Search for the cell housing the specified text and yield its [X, Y] center coordinate. 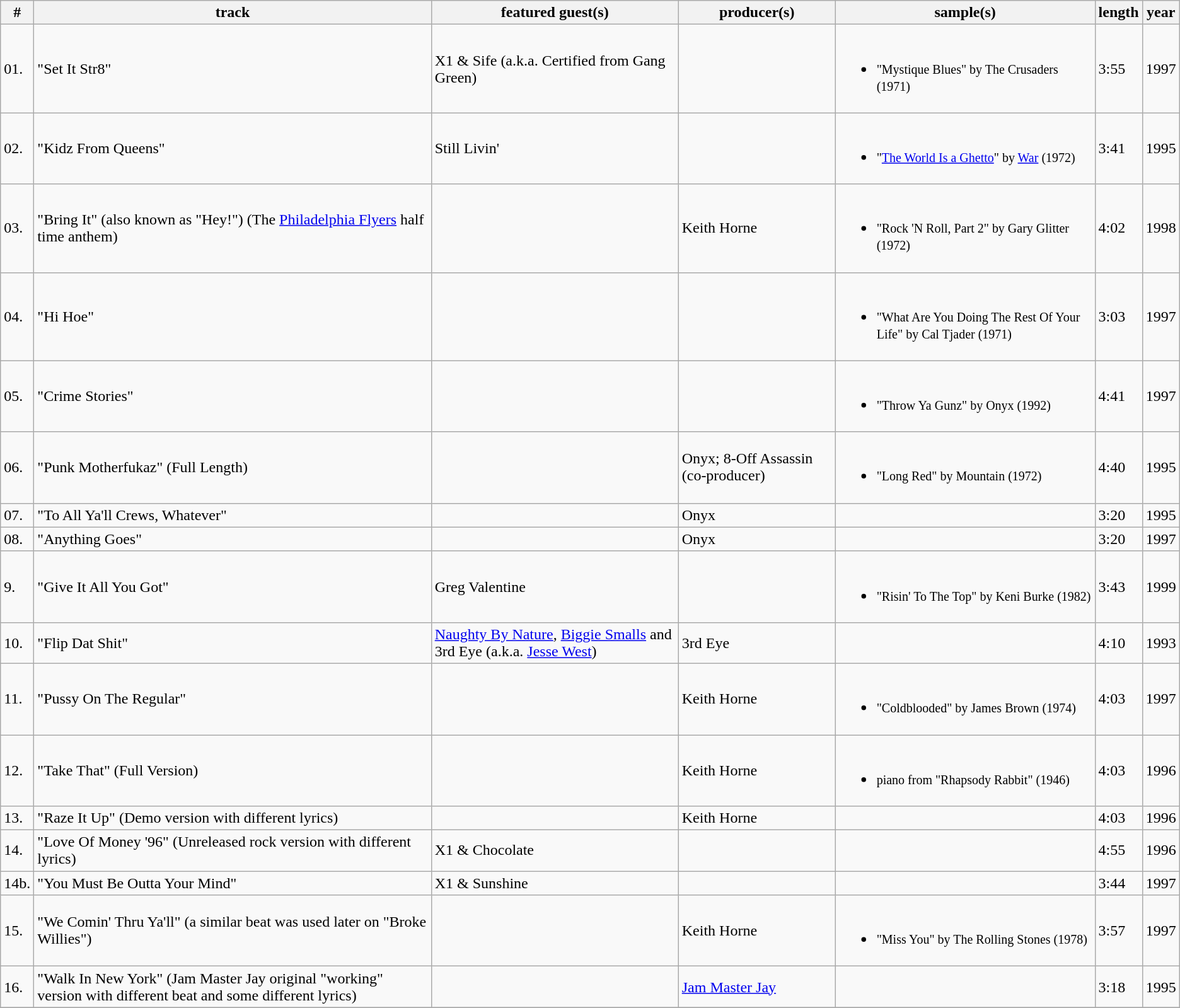
4:55 [1118, 851]
"Give It All You Got" [233, 586]
X1 & Sife (a.k.a. Certified from Gang Green) [555, 69]
Onyx; 8-Off Assassin (co-producer) [756, 468]
3:55 [1118, 69]
14. [18, 851]
track [233, 13]
12. [18, 770]
"Flip Dat Shit" [233, 643]
X1 & Sunshine [555, 883]
"Anything Goes" [233, 539]
04. [18, 316]
07. [18, 515]
"Pussy On The Regular" [233, 698]
"Love Of Money '96" (Unreleased rock version with different lyrics) [233, 851]
9. [18, 586]
15. [18, 930]
producer(s) [756, 13]
"Throw Ya Gunz" by Onyx (1992) [965, 396]
08. [18, 539]
10. [18, 643]
06. [18, 468]
"Miss You" by The Rolling Stones (1978) [965, 930]
featured guest(s) [555, 13]
01. [18, 69]
X1 & Chocolate [555, 851]
piano from "Rhapsody Rabbit" (1946) [965, 770]
3:41 [1118, 149]
"Hi Hoe" [233, 316]
05. [18, 396]
3:43 [1118, 586]
"Coldblooded" by James Brown (1974) [965, 698]
Jam Master Jay [756, 987]
"Punk Motherfukaz" (Full Length) [233, 468]
Greg Valentine [555, 586]
"Mystique Blues" by The Crusaders (1971) [965, 69]
"You Must Be Outta Your Mind" [233, 883]
1993 [1161, 643]
13. [18, 818]
"Long Red" by Mountain (1972) [965, 468]
3:03 [1118, 316]
1999 [1161, 586]
"Walk In New York" (Jam Master Jay original "working" version with different beat and some different lyrics) [233, 987]
4:41 [1118, 396]
"To All Ya'll Crews, Whatever" [233, 515]
"Set It Str8" [233, 69]
3:57 [1118, 930]
"What Are You Doing The Rest Of Your Life" by Cal Tjader (1971) [965, 316]
"Bring It" (also known as "Hey!") (The Philadelphia Flyers half time anthem) [233, 228]
02. [18, 149]
# [18, 13]
4:10 [1118, 643]
4:02 [1118, 228]
Naughty By Nature, Biggie Smalls and 3rd Eye (a.k.a. Jesse West) [555, 643]
"The World Is a Ghetto" by War (1972) [965, 149]
4:40 [1118, 468]
3:18 [1118, 987]
length [1118, 13]
"Crime Stories" [233, 396]
"We Comin' Thru Ya'll" (a similar beat was used later on "Broke Willies") [233, 930]
16. [18, 987]
14b. [18, 883]
year [1161, 13]
Still Livin' [555, 149]
"Take That" (Full Version) [233, 770]
1998 [1161, 228]
11. [18, 698]
"Raze It Up" (Demo version with different lyrics) [233, 818]
"Kidz From Queens" [233, 149]
"Risin' To The Top" by Keni Burke (1982) [965, 586]
"Rock 'N Roll, Part 2" by Gary Glitter (1972) [965, 228]
3rd Eye [756, 643]
3:44 [1118, 883]
03. [18, 228]
sample(s) [965, 13]
